Search for the cell housing the specified text and yield its [x, y] center coordinate. 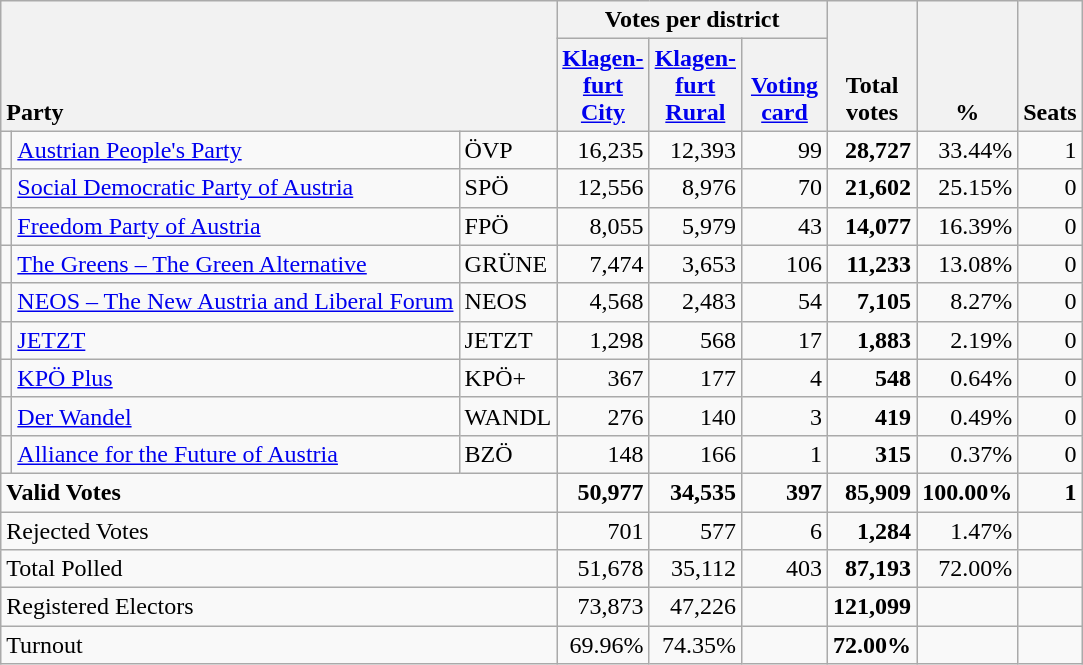
The Greens – The Green Alternative [236, 264]
16.39% [968, 226]
106 [785, 264]
12,556 [603, 188]
367 [603, 378]
Registered Electors [279, 607]
568 [695, 340]
34,535 [695, 492]
Alliance for the Future of Austria [236, 454]
0.49% [968, 416]
315 [872, 454]
GRÜNE [508, 264]
Rejected Votes [279, 531]
397 [785, 492]
17 [785, 340]
50,977 [603, 492]
Valid Votes [279, 492]
Votingcard [785, 85]
Klagen-furtCity [603, 85]
Austrian People's Party [236, 150]
140 [695, 416]
Seats [1050, 66]
548 [872, 378]
7,474 [603, 264]
403 [785, 569]
Der Wandel [236, 416]
KPÖ Plus [236, 378]
8,055 [603, 226]
4 [785, 378]
166 [695, 454]
Votes per district [692, 20]
5,979 [695, 226]
13.08% [968, 264]
100.00% [968, 492]
Party [279, 66]
70 [785, 188]
21,602 [872, 188]
87,193 [872, 569]
14,077 [872, 226]
69.96% [603, 645]
FPÖ [508, 226]
NEOS [508, 302]
1,284 [872, 531]
419 [872, 416]
Social Democratic Party of Austria [236, 188]
16,235 [603, 150]
35,112 [695, 569]
ÖVP [508, 150]
276 [603, 416]
177 [695, 378]
8,976 [695, 188]
Freedom Party of Austria [236, 226]
11,233 [872, 264]
121,099 [872, 607]
% [968, 66]
12,393 [695, 150]
85,909 [872, 492]
0.64% [968, 378]
2.19% [968, 340]
47,226 [695, 607]
4,568 [603, 302]
3 [785, 416]
6 [785, 531]
NEOS – The New Austria and Liberal Forum [236, 302]
25.15% [968, 188]
Totalvotes [872, 66]
99 [785, 150]
1.47% [968, 531]
54 [785, 302]
74.35% [695, 645]
701 [603, 531]
Total Polled [279, 569]
1,883 [872, 340]
0.37% [968, 454]
KPÖ+ [508, 378]
BZÖ [508, 454]
SPÖ [508, 188]
2,483 [695, 302]
33.44% [968, 150]
1,298 [603, 340]
3,653 [695, 264]
8.27% [968, 302]
Klagen-furtRural [695, 85]
43 [785, 226]
51,678 [603, 569]
73,873 [603, 607]
7,105 [872, 302]
577 [695, 531]
148 [603, 454]
WANDL [508, 416]
28,727 [872, 150]
Turnout [279, 645]
